Return (X, Y) of the center of cell containing provided text 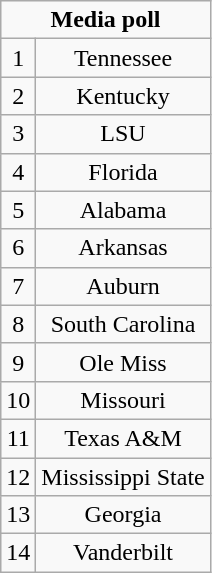
10 (18, 400)
9 (18, 362)
6 (18, 248)
Ole Miss (123, 362)
Texas A&M (123, 438)
Vanderbilt (123, 553)
Media poll (106, 20)
Arkansas (123, 248)
4 (18, 172)
13 (18, 515)
3 (18, 134)
14 (18, 553)
Missouri (123, 400)
Alabama (123, 210)
2 (18, 96)
5 (18, 210)
South Carolina (123, 324)
12 (18, 477)
Tennessee (123, 58)
LSU (123, 134)
Georgia (123, 515)
11 (18, 438)
Auburn (123, 286)
Mississippi State (123, 477)
1 (18, 58)
8 (18, 324)
7 (18, 286)
Florida (123, 172)
Kentucky (123, 96)
